For the text-containing cell, return its midpoint in (x, y) coordinate format. 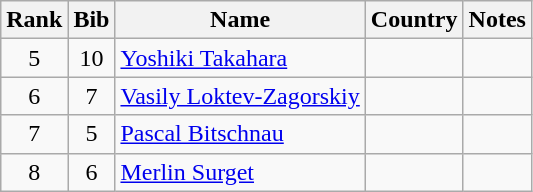
Notes (497, 20)
Pascal Bitschnau (240, 134)
Yoshiki Takahara (240, 58)
Merlin Surget (240, 172)
Vasily Loktev-Zagorskiy (240, 96)
Rank (34, 20)
Name (240, 20)
8 (34, 172)
Country (414, 20)
10 (92, 58)
Bib (92, 20)
